From the cell containing the given text, extract its center point as (X, Y) coordinate. 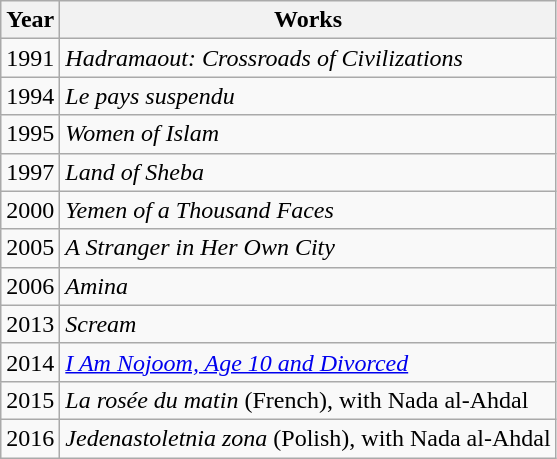
2006 (30, 286)
I Am Nojoom, Age 10 and Divorced (308, 362)
2016 (30, 438)
2014 (30, 362)
1995 (30, 134)
1991 (30, 58)
2015 (30, 400)
Hadramaout: Crossroads of Civilizations (308, 58)
Jedenastoletnia zona (Polish), with Nada al-Ahdal (308, 438)
Amina (308, 286)
Yemen of a Thousand Faces (308, 210)
La rosée du matin (French), with Nada al-Ahdal (308, 400)
Year (30, 20)
Women of Islam (308, 134)
A Stranger in Her Own City (308, 248)
Scream (308, 324)
Works (308, 20)
1997 (30, 172)
2013 (30, 324)
2005 (30, 248)
Land of Sheba (308, 172)
1994 (30, 96)
2000 (30, 210)
Le pays suspendu (308, 96)
